Search for the cell housing the specified text and yield its (x, y) center coordinate. 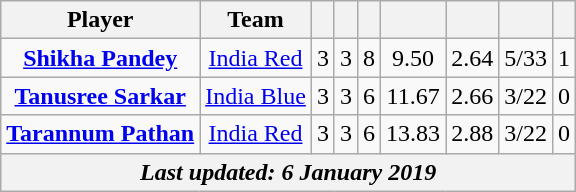
2.64 (472, 58)
11.67 (414, 96)
India Blue (256, 96)
Shikha Pandey (100, 58)
9.50 (414, 58)
Player (100, 20)
5/33 (526, 58)
8 (368, 58)
2.88 (472, 134)
Tarannum Pathan (100, 134)
2.66 (472, 96)
Last updated: 6 January 2019 (288, 172)
Team (256, 20)
1 (564, 58)
13.83 (414, 134)
Tanusree Sarkar (100, 96)
